For the text-containing cell, return its midpoint in [x, y] coordinate format. 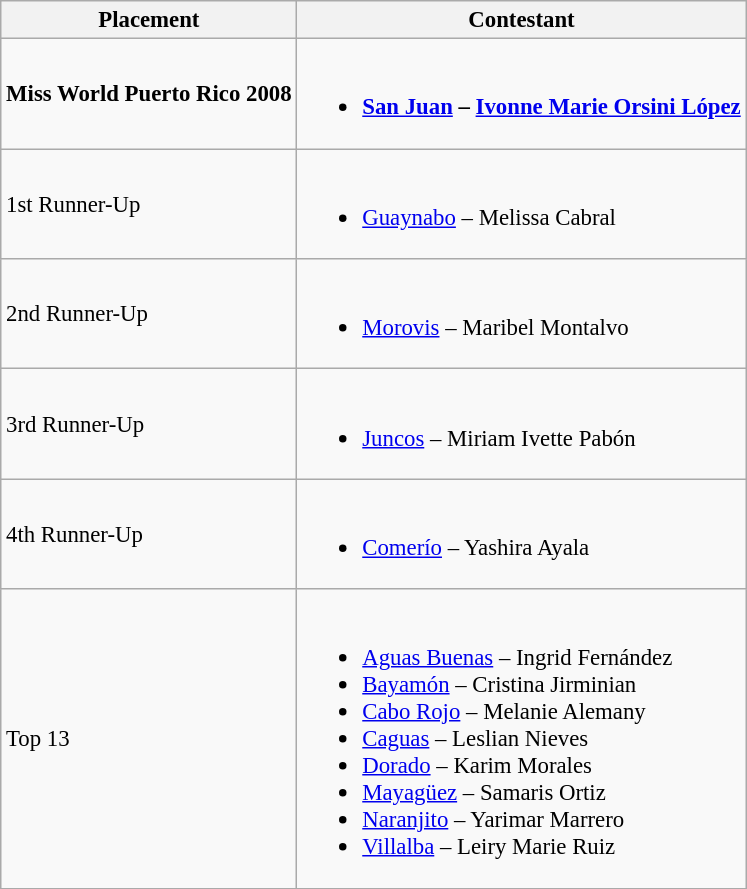
Top 13 [149, 738]
Guaynabo – Melissa Cabral [522, 204]
4th Runner-Up [149, 534]
Miss World Puerto Rico 2008 [149, 94]
Juncos – Miriam Ivette Pabón [522, 424]
2nd Runner-Up [149, 314]
1st Runner-Up [149, 204]
San Juan – Ivonne Marie Orsini López [522, 94]
Morovis – Maribel Montalvo [522, 314]
3rd Runner-Up [149, 424]
Contestant [522, 20]
Placement [149, 20]
Comerío – Yashira Ayala [522, 534]
